Provide the [x, y] coordinate of the cell's center where the given text is located.  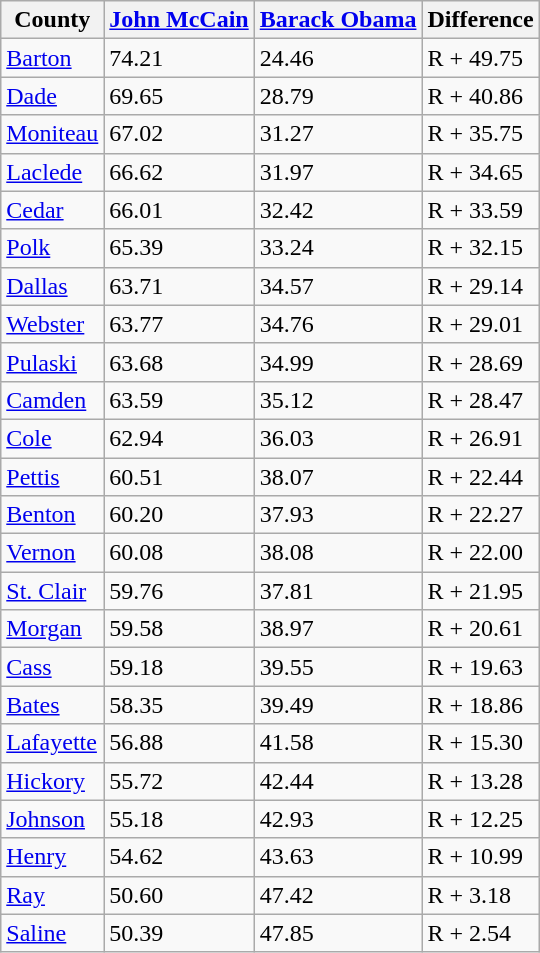
R + 18.86 [480, 705]
42.93 [338, 819]
59.18 [179, 667]
33.24 [338, 248]
34.57 [338, 286]
Vernon [52, 553]
59.58 [179, 629]
37.81 [338, 591]
Johnson [52, 819]
59.76 [179, 591]
R + 29.14 [480, 286]
58.35 [179, 705]
38.08 [338, 553]
74.21 [179, 58]
63.71 [179, 286]
R + 32.15 [480, 248]
Polk [52, 248]
24.46 [338, 58]
66.62 [179, 172]
69.65 [179, 96]
Morgan [52, 629]
63.77 [179, 324]
47.85 [338, 933]
R + 28.47 [480, 400]
Barack Obama [338, 20]
R + 21.95 [480, 591]
Cedar [52, 210]
R + 20.61 [480, 629]
R + 34.65 [480, 172]
60.20 [179, 515]
31.27 [338, 134]
28.79 [338, 96]
63.68 [179, 362]
55.72 [179, 781]
37.93 [338, 515]
39.55 [338, 667]
32.42 [338, 210]
R + 15.30 [480, 743]
67.02 [179, 134]
66.01 [179, 210]
62.94 [179, 438]
60.51 [179, 477]
Hickory [52, 781]
Pettis [52, 477]
Cole [52, 438]
Barton [52, 58]
R + 13.28 [480, 781]
R + 2.54 [480, 933]
R + 28.69 [480, 362]
R + 40.86 [480, 96]
60.08 [179, 553]
Pulaski [52, 362]
Dallas [52, 286]
Laclede [52, 172]
36.03 [338, 438]
34.99 [338, 362]
John McCain [179, 20]
50.60 [179, 895]
Camden [52, 400]
54.62 [179, 857]
R + 26.91 [480, 438]
39.49 [338, 705]
47.42 [338, 895]
38.97 [338, 629]
R + 22.27 [480, 515]
Moniteau [52, 134]
50.39 [179, 933]
31.97 [338, 172]
Lafayette [52, 743]
County [52, 20]
R + 12.25 [480, 819]
Cass [52, 667]
65.39 [179, 248]
R + 10.99 [480, 857]
55.18 [179, 819]
Webster [52, 324]
Difference [480, 20]
R + 22.00 [480, 553]
Saline [52, 933]
35.12 [338, 400]
Benton [52, 515]
R + 3.18 [480, 895]
56.88 [179, 743]
Dade [52, 96]
43.63 [338, 857]
34.76 [338, 324]
63.59 [179, 400]
R + 22.44 [480, 477]
41.58 [338, 743]
R + 33.59 [480, 210]
R + 29.01 [480, 324]
38.07 [338, 477]
St. Clair [52, 591]
Henry [52, 857]
R + 49.75 [480, 58]
R + 35.75 [480, 134]
Ray [52, 895]
R + 19.63 [480, 667]
Bates [52, 705]
42.44 [338, 781]
